Capture the cell that displays the provided text and extract its [X, Y] central coordinate. 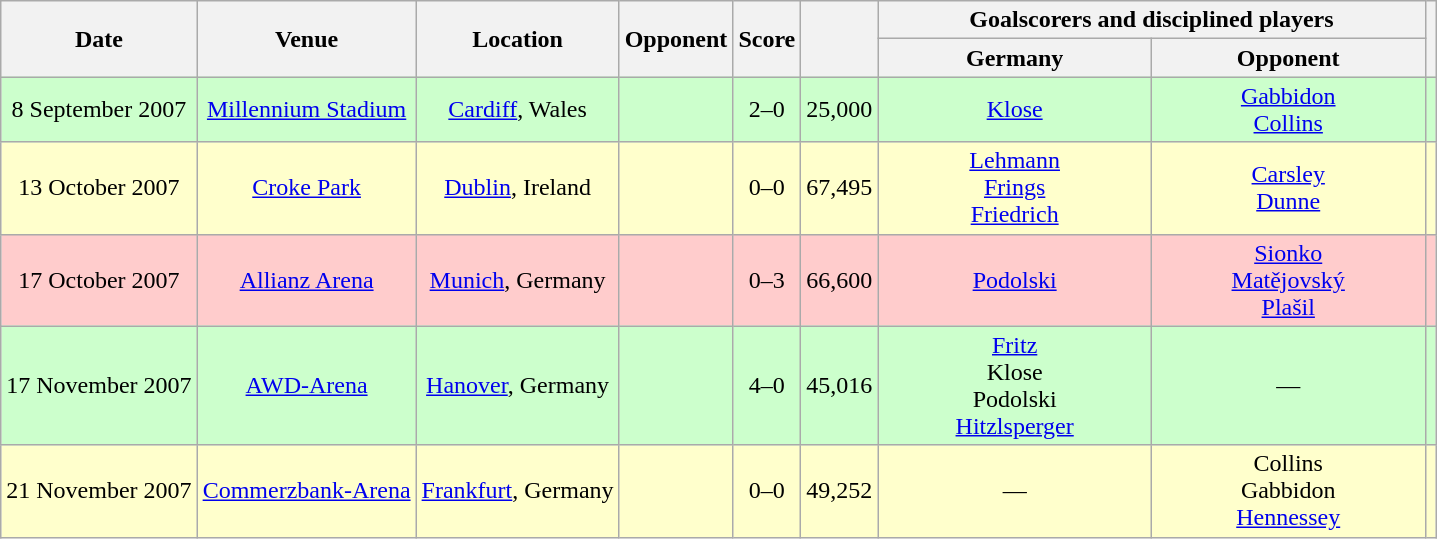
Hanover, Germany [518, 386]
Location [518, 39]
45,016 [840, 386]
8 September 2007 [99, 110]
Lehmann Frings Friedrich [1015, 188]
Cardiff, Wales [518, 110]
Klose [1015, 110]
Munich, Germany [518, 280]
25,000 [840, 110]
17 November 2007 [99, 386]
Germany [1015, 58]
Commerzbank-Arena [306, 491]
Fritz Klose Podolski Hitzlsperger [1015, 386]
Score [767, 39]
21 November 2007 [99, 491]
Millennium Stadium [306, 110]
Allianz Arena [306, 280]
13 October 2007 [99, 188]
Podolski [1015, 280]
Venue [306, 39]
67,495 [840, 188]
Croke Park [306, 188]
Collins Gabbidon Hennessey [1288, 491]
Gabbidon Collins [1288, 110]
Dublin, Ireland [518, 188]
17 October 2007 [99, 280]
Date [99, 39]
49,252 [840, 491]
2–0 [767, 110]
66,600 [840, 280]
AWD-Arena [306, 386]
Frankfurt, Germany [518, 491]
4–0 [767, 386]
Sionko Matějovský Plašil [1288, 280]
Carsley Dunne [1288, 188]
0–3 [767, 280]
Goalscorers and disciplined players [1152, 20]
